Capture the cell that displays the provided text and extract its (X, Y) central coordinate. 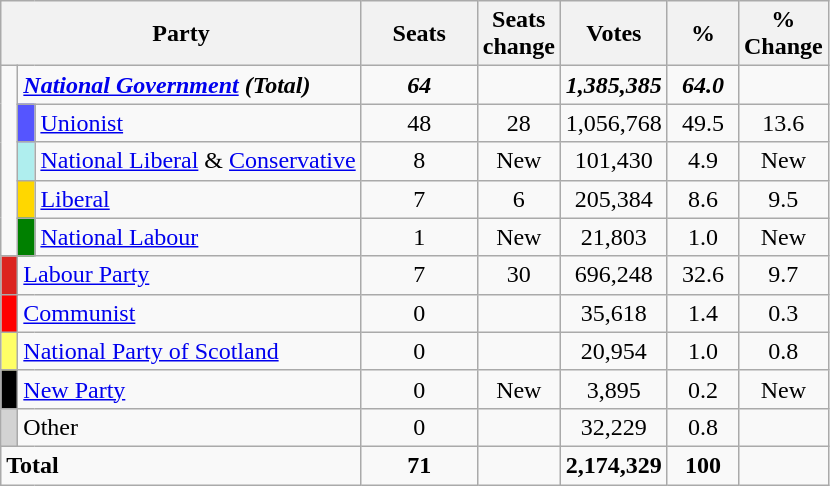
32.6 (702, 275)
13.6 (783, 123)
696,248 (614, 275)
3,895 (614, 389)
1 (419, 237)
National Government (Total) (190, 85)
8.6 (702, 199)
1.4 (702, 313)
9.7 (783, 275)
% (702, 34)
0.3 (783, 313)
National Liberal & Conservative (198, 161)
20,954 (614, 351)
Party (181, 34)
Labour Party (190, 275)
6 (518, 199)
28 (518, 123)
% Change (783, 34)
48 (419, 123)
9.5 (783, 199)
2,174,329 (614, 465)
Unionist (198, 123)
101,430 (614, 161)
Total (181, 465)
Seats change (518, 34)
4.9 (702, 161)
30 (518, 275)
Other (190, 427)
64.0 (702, 85)
205,384 (614, 199)
Liberal (198, 199)
21,803 (614, 237)
Votes (614, 34)
1,056,768 (614, 123)
Communist (190, 313)
49.5 (702, 123)
64 (419, 85)
35,618 (614, 313)
0.2 (702, 389)
32,229 (614, 427)
Seats (419, 34)
71 (419, 465)
8 (419, 161)
National Party of Scotland (190, 351)
1,385,385 (614, 85)
National Labour (198, 237)
100 (702, 465)
New Party (190, 389)
